Determine the [x, y] coordinate at the center of the cell enclosing the given text.  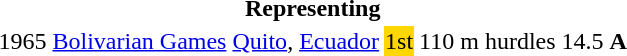
110 m hurdles [488, 41]
1st [400, 41]
Quito, Ecuador [306, 41]
Bolivarian Games [140, 41]
